Search for the cell housing the specified text and yield its [X, Y] center coordinate. 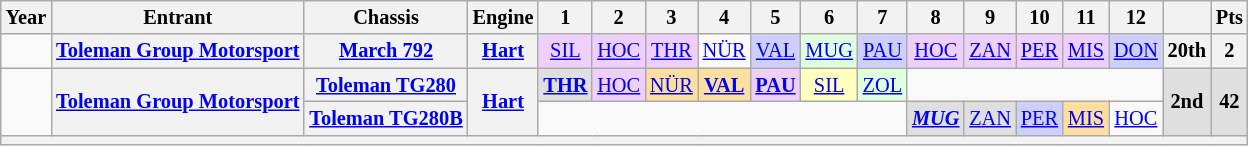
10 [1040, 17]
Toleman TG280 [386, 85]
4 [724, 17]
12 [1136, 17]
Engine [504, 17]
20th [1187, 51]
Entrant [178, 17]
42 [1230, 102]
9 [990, 17]
11 [1086, 17]
5 [775, 17]
6 [830, 17]
7 [882, 17]
March 792 [386, 51]
2nd [1187, 102]
1 [565, 17]
Pts [1230, 17]
DON [1136, 51]
8 [936, 17]
Chassis [386, 17]
ZOL [882, 85]
Toleman TG280B [386, 118]
Year [26, 17]
3 [672, 17]
